Output the (x, y) coordinate of the center of the cell containing the given text.  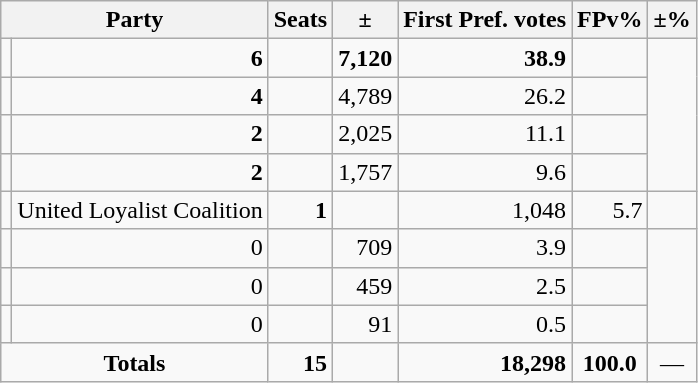
15 (300, 362)
459 (366, 286)
Party (134, 20)
38.9 (485, 58)
18,298 (485, 362)
91 (366, 324)
Totals (134, 362)
0.5 (485, 324)
11.1 (485, 134)
2.5 (485, 286)
709 (366, 248)
— (672, 362)
100.0 (610, 362)
7,120 (366, 58)
4 (140, 96)
2,025 (366, 134)
9.6 (485, 172)
1,048 (485, 210)
26.2 (485, 96)
Seats (300, 20)
United Loyalist Coalition (140, 210)
± (366, 20)
1 (300, 210)
4,789 (366, 96)
First Pref. votes (485, 20)
3.9 (485, 248)
±% (672, 20)
6 (140, 58)
5.7 (610, 210)
1,757 (366, 172)
FPv% (610, 20)
